Scan for the cell matching the given text and deliver its [x, y] coordinate at center. 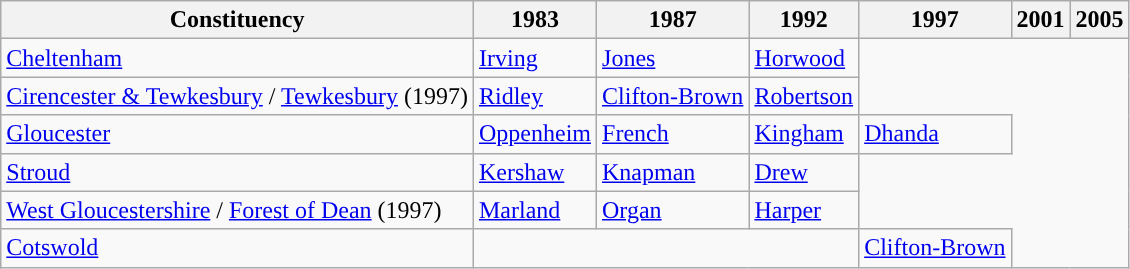
Kingham [804, 134]
Constituency [238, 20]
1992 [804, 20]
Marland [534, 210]
1987 [673, 20]
Cheltenham [238, 58]
1997 [935, 20]
Drew [804, 172]
Irving [534, 58]
Horwood [804, 58]
French [673, 134]
Jones [673, 58]
2001 [1040, 20]
Robertson [804, 96]
Cotswold [238, 248]
West Gloucestershire / Forest of Dean (1997) [238, 210]
1983 [534, 20]
Gloucester [238, 134]
Dhanda [935, 134]
Ridley [534, 96]
Cirencester & Tewkesbury / Tewkesbury (1997) [238, 96]
Oppenheim [534, 134]
Knapman [673, 172]
Organ [673, 210]
Harper [804, 210]
Stroud [238, 172]
Kershaw [534, 172]
2005 [1100, 20]
